From the cell containing the given text, extract its center point as [X, Y] coordinate. 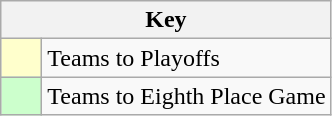
Teams to Playoffs [186, 58]
Teams to Eighth Place Game [186, 96]
Key [166, 20]
